Scan for the cell matching the given text and deliver its [X, Y] coordinate at center. 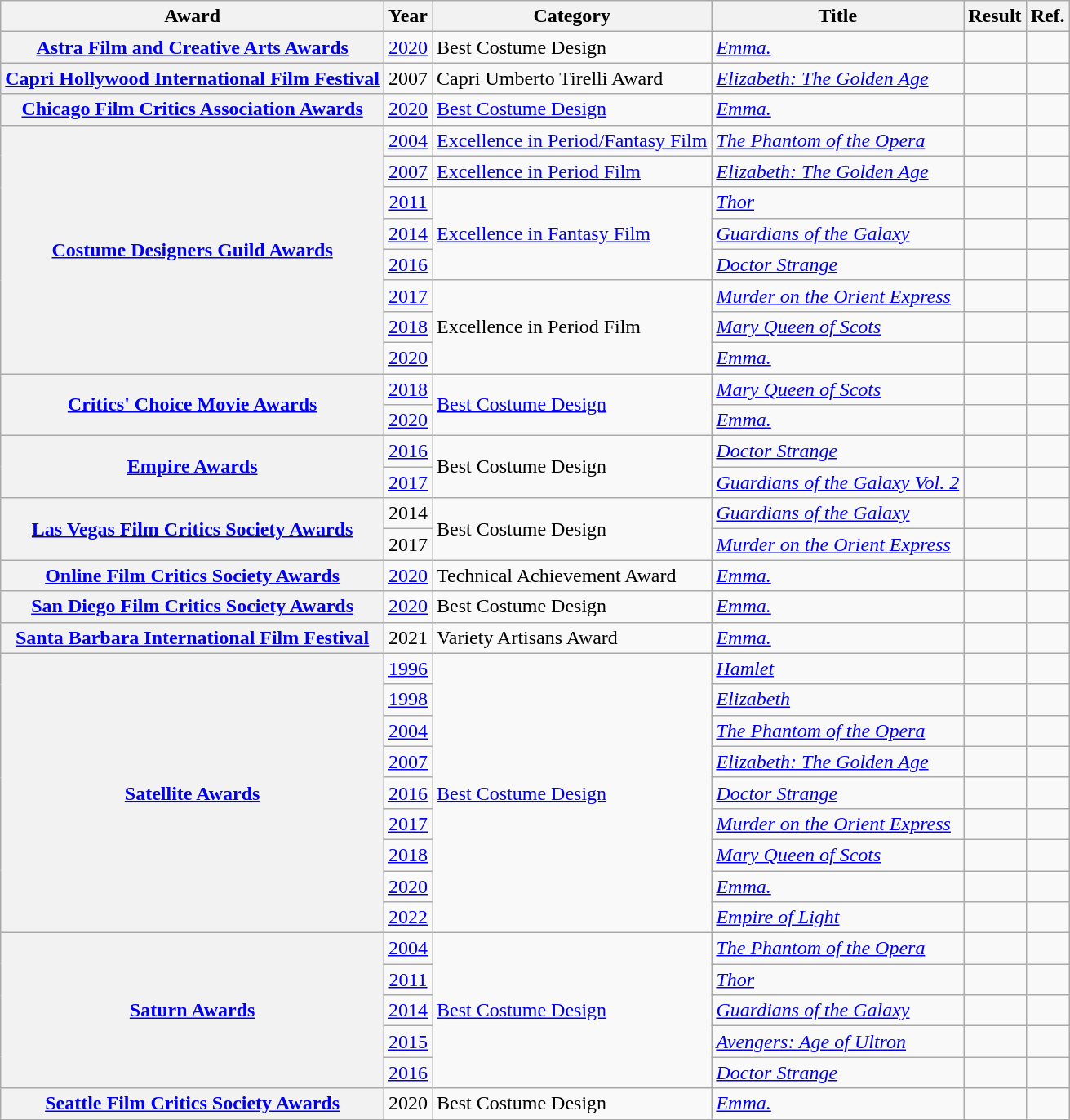
Astra Film and Creative Arts Awards [193, 47]
Hamlet [837, 669]
Result [995, 16]
2022 [408, 918]
San Diego Film Critics Society Awards [193, 607]
2015 [408, 1042]
Satellite Awards [193, 793]
Technical Achievement Award [572, 576]
Empire Awards [193, 467]
Empire of Light [837, 918]
2021 [408, 638]
Guardians of the Galaxy Vol. 2 [837, 482]
Excellence in Fantasy Film [572, 233]
Ref. [1048, 16]
Saturn Awards [193, 1011]
Costume Designers Guild Awards [193, 249]
Critics' Choice Movie Awards [193, 405]
Avengers: Age of Ultron [837, 1042]
Seattle Film Critics Society Awards [193, 1104]
Santa Barbara International Film Festival [193, 638]
Las Vegas Film Critics Society Awards [193, 529]
Elizabeth [837, 700]
Title [837, 16]
1996 [408, 669]
Capri Hollywood International Film Festival [193, 78]
Chicago Film Critics Association Awards [193, 109]
Variety Artisans Award [572, 638]
Year [408, 16]
Award [193, 16]
Online Film Critics Society Awards [193, 576]
1998 [408, 700]
Excellence in Period/Fantasy Film [572, 140]
Capri Umberto Tirelli Award [572, 78]
Category [572, 16]
